Output the [X, Y] coordinate of the center of the cell containing the given text.  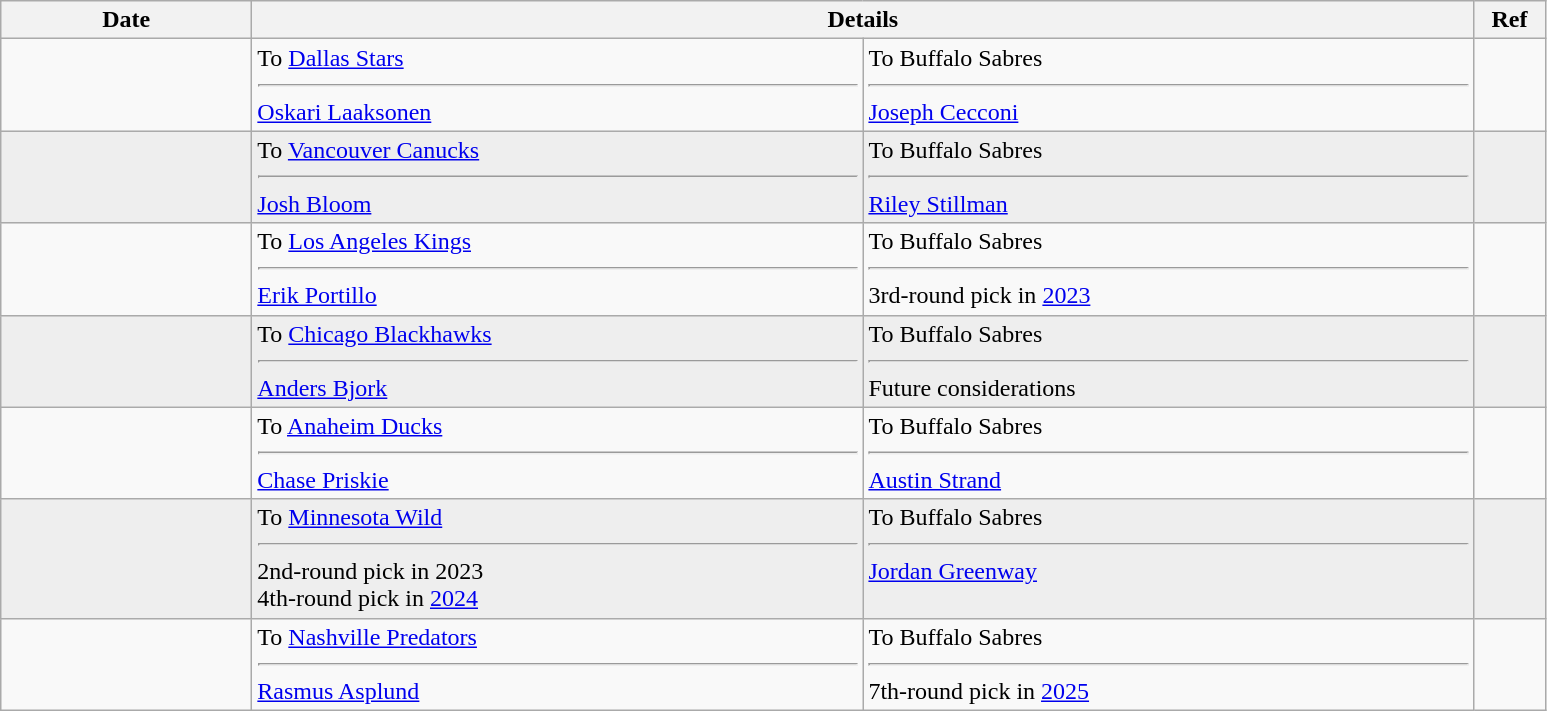
To Buffalo Sabres7th-round pick in 2025 [1168, 664]
To Anaheim DucksChase Priskie [558, 453]
To Buffalo SabresJoseph Cecconi [1168, 85]
Ref [1510, 20]
Details [863, 20]
To Minnesota Wild2nd-round pick in 20234th-round pick in 2024 [558, 558]
Date [126, 20]
To Los Angeles KingsErik Portillo [558, 269]
To Buffalo SabresAustin Strand [1168, 453]
To Buffalo SabresJordan Greenway [1168, 558]
To Buffalo SabresRiley Stillman [1168, 177]
To Chicago BlackhawksAnders Bjork [558, 361]
To Buffalo Sabres3rd-round pick in 2023 [1168, 269]
To Buffalo SabresFuture considerations [1168, 361]
To Vancouver CanucksJosh Bloom [558, 177]
To Nashville PredatorsRasmus Asplund [558, 664]
To Dallas StarsOskari Laaksonen [558, 85]
